Find where the given text appears and provide that cell's center as [x, y] coordinate. 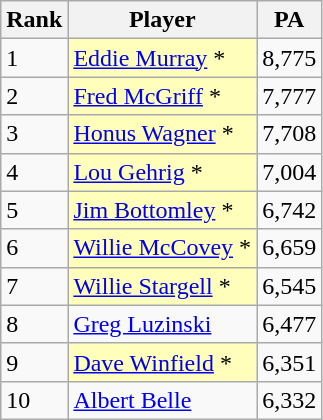
Greg Luzinski [162, 324]
6 [34, 248]
Rank [34, 20]
PA [290, 20]
3 [34, 134]
7,004 [290, 172]
Albert Belle [162, 400]
6,332 [290, 400]
Lou Gehrig * [162, 172]
4 [34, 172]
7 [34, 286]
Willie Stargell * [162, 286]
Jim Bottomley * [162, 210]
5 [34, 210]
1 [34, 58]
Eddie Murray * [162, 58]
10 [34, 400]
Honus Wagner * [162, 134]
6,545 [290, 286]
Dave Winfield * [162, 362]
Player [162, 20]
7,708 [290, 134]
6,659 [290, 248]
2 [34, 96]
6,351 [290, 362]
6,742 [290, 210]
8 [34, 324]
Willie McCovey * [162, 248]
7,777 [290, 96]
8,775 [290, 58]
Fred McGriff * [162, 96]
6,477 [290, 324]
9 [34, 362]
